Return the (x, y) coordinate for the center point of the cell that contains the specified text.  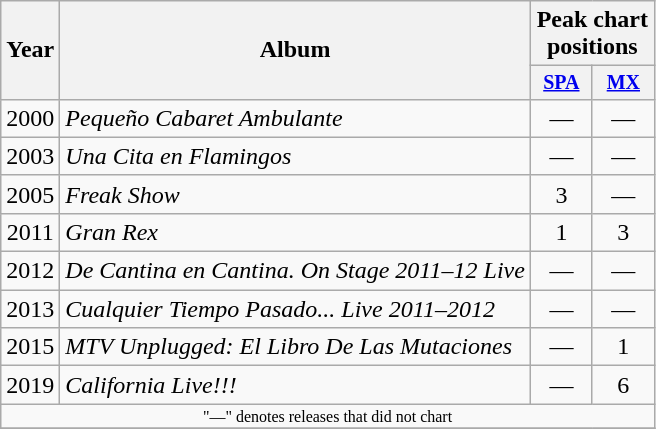
2005 (30, 194)
Pequeño Cabaret Ambulante (296, 118)
Una Cita en Flamingos (296, 156)
SPA (561, 82)
2000 (30, 118)
California Live!!! (296, 385)
"—" denotes releases that did not chart (328, 416)
Cualquier Tiempo Pasado... Live 2011–2012 (296, 309)
Album (296, 50)
2015 (30, 347)
Gran Rex (296, 232)
6 (623, 385)
MTV Unplugged: El Libro De Las Mutaciones (296, 347)
MX (623, 82)
2012 (30, 271)
De Cantina en Cantina. On Stage 2011–12 Live (296, 271)
Year (30, 50)
2003 (30, 156)
Freak Show (296, 194)
Peak chart positions (592, 34)
2011 (30, 232)
2019 (30, 385)
2013 (30, 309)
